Return (x, y) of the center of cell containing provided text 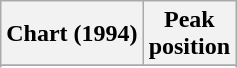
Chart (1994) (72, 34)
Peakposition (189, 34)
